Detect which cell encompasses the target text, then output its [x, y] center coordinate. 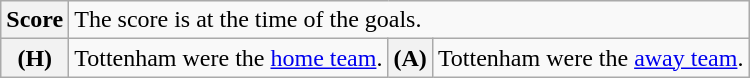
The score is at the time of the goals. [409, 20]
Tottenham were the home team. [228, 58]
Tottenham were the away team. [590, 58]
Score [35, 20]
(A) [410, 58]
(H) [35, 58]
